Return the [X, Y] coordinate for the center point of the cell that contains the specified text.  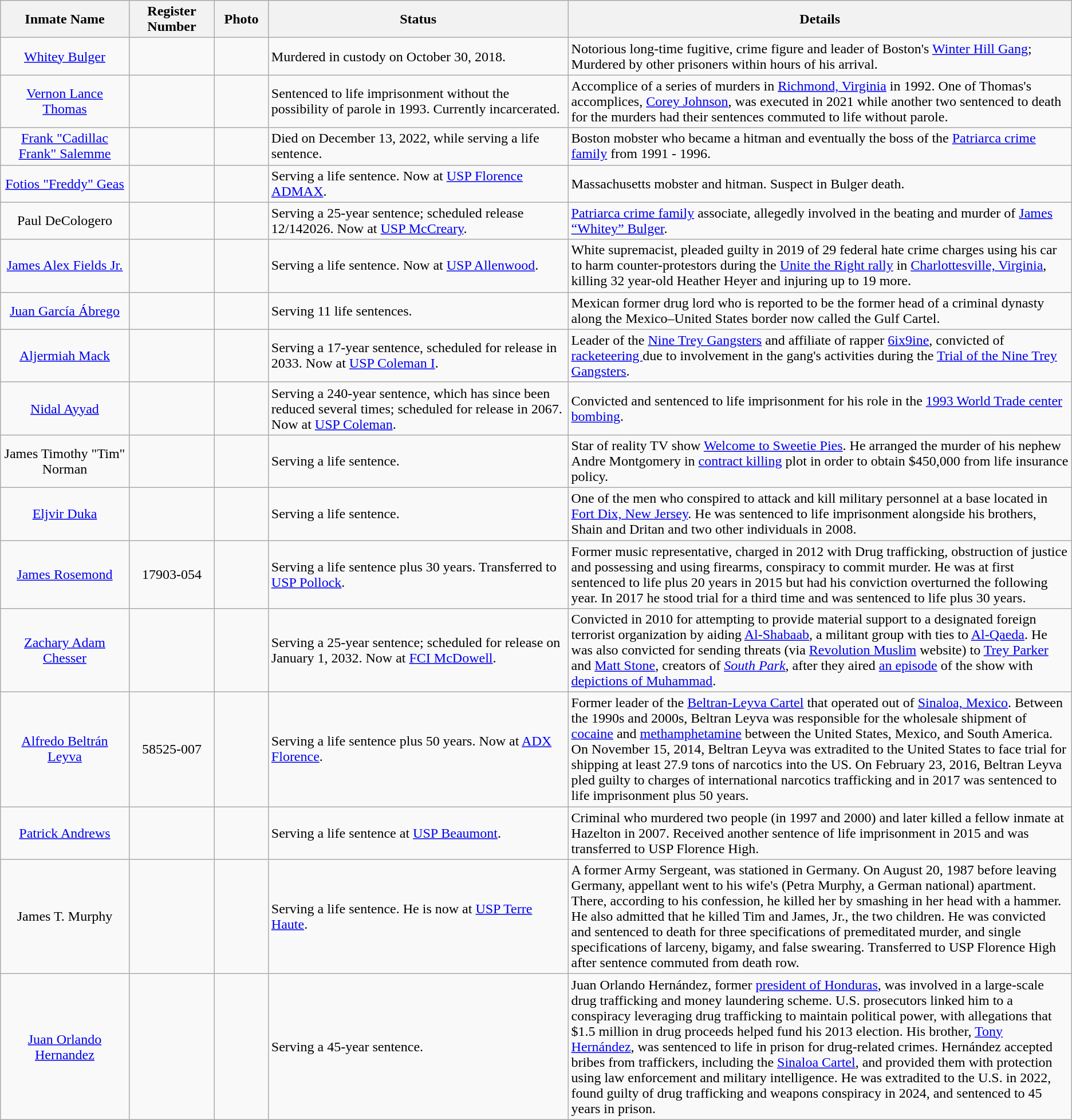
James Timothy "Tim" Norman [65, 461]
58525-007 [172, 750]
Massachusetts mobster and hitman. Suspect in Bulger death. [820, 183]
Died on December 13, 2022, while serving a life sentence. [418, 147]
Eljvir Duka [65, 514]
Serving a life sentence. Now at USP Florence ADMAX. [418, 183]
Juan García Ábrego [65, 310]
James Alex Fields Jr. [65, 266]
Serving a life sentence. Now at USP Allenwood. [418, 266]
Serving a 25-year sentence; scheduled for release on January 1, 2032. Now at FCI McDowell. [418, 650]
Fotios "Freddy" Geas [65, 183]
Vernon Lance Thomas [65, 101]
Aljermiah Mack [65, 356]
Patrick Andrews [65, 833]
Photo [242, 19]
Serving 11 life sentences. [418, 310]
Nidal Ayyad [65, 408]
Juan Orlando Hernandez [65, 1047]
Alfredo Beltrán Leyva [65, 750]
Whitey Bulger [65, 56]
Convicted and sentenced to life imprisonment for his role in the 1993 World Trade center bombing. [820, 408]
Murdered in custody on October 30, 2018. [418, 56]
Details [820, 19]
Boston mobster who became a hitman and eventually the boss of the Patriarca crime family from 1991 - 1996. [820, 147]
Status [418, 19]
Serving a 25-year sentence; scheduled release 12/142026. Now at USP McCreary. [418, 221]
Sentenced to life imprisonment without the possibility of parole in 1993. Currently incarcerated. [418, 101]
Serving a 240-year sentence, which has since been reduced several times; scheduled for release in 2067. Now at USP Coleman. [418, 408]
Serving a life sentence plus 30 years. Transferred to USP Pollock. [418, 575]
Register Number [172, 19]
Frank "Cadillac Frank" Salemme [65, 147]
Serving a 17-year sentence, scheduled for release in 2033. Now at USP Coleman I. [418, 356]
Serving a 45-year sentence. [418, 1047]
Patriarca crime family associate, allegedly involved in the beating and murder of James “Whitey” Bulger. [820, 221]
Notorious long-time fugitive, crime figure and leader of Boston's Winter Hill Gang; Murdered by other prisoners within hours of his arrival. [820, 56]
Zachary Adam Chesser [65, 650]
Paul DeCologero [65, 221]
Serving a life sentence at USP Beaumont. [418, 833]
17903-054 [172, 575]
Inmate Name [65, 19]
James Rosemond [65, 575]
Serving a life sentence. He is now at USP Terre Haute. [418, 917]
Serving a life sentence plus 50 years. Now at ADX Florence. [418, 750]
James T. Murphy [65, 917]
